Identify which cell holds the provided text, then report its [x, y] central coordinate. 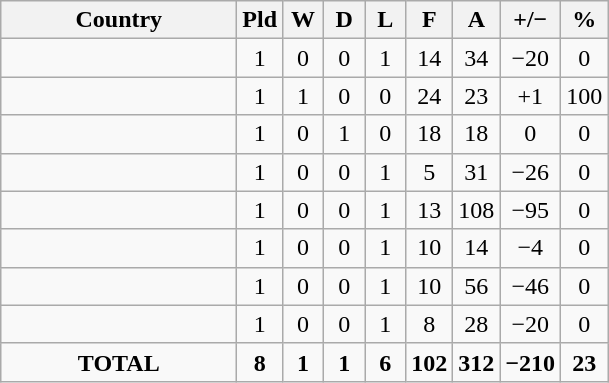
+1 [530, 96]
100 [584, 96]
34 [476, 58]
−210 [530, 362]
5 [430, 172]
D [344, 20]
312 [476, 362]
31 [476, 172]
6 [386, 362]
A [476, 20]
+/− [530, 20]
F [430, 20]
−95 [530, 210]
56 [476, 286]
W [304, 20]
24 [430, 96]
L [386, 20]
% [584, 20]
28 [476, 324]
13 [430, 210]
102 [430, 362]
−26 [530, 172]
TOTAL [119, 362]
Country [119, 20]
108 [476, 210]
−46 [530, 286]
−4 [530, 248]
Pld [260, 20]
